Scan for the cell matching the given text and deliver its [X, Y] coordinate at center. 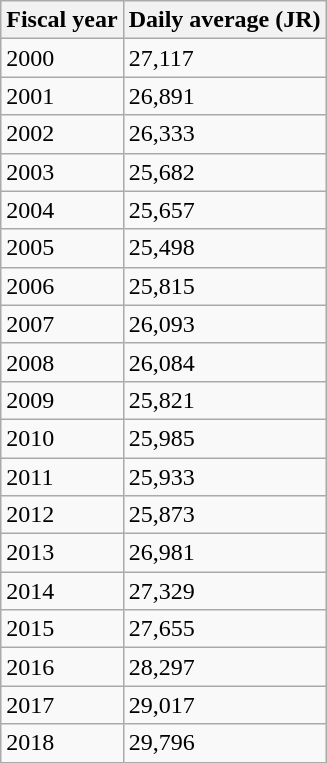
Daily average (JR) [224, 20]
2004 [62, 210]
25,873 [224, 515]
2015 [62, 629]
2001 [62, 96]
26,333 [224, 134]
2010 [62, 438]
2000 [62, 58]
2013 [62, 553]
25,985 [224, 438]
2016 [62, 667]
29,017 [224, 705]
2008 [62, 362]
2017 [62, 705]
2006 [62, 286]
26,084 [224, 362]
2007 [62, 324]
25,657 [224, 210]
26,093 [224, 324]
29,796 [224, 743]
Fiscal year [62, 20]
2003 [62, 172]
27,117 [224, 58]
2018 [62, 743]
27,329 [224, 591]
25,815 [224, 286]
2009 [62, 400]
25,498 [224, 248]
2014 [62, 591]
25,821 [224, 400]
25,933 [224, 477]
26,891 [224, 96]
25,682 [224, 172]
26,981 [224, 553]
28,297 [224, 667]
2002 [62, 134]
2011 [62, 477]
27,655 [224, 629]
2012 [62, 515]
2005 [62, 248]
